Scan for the cell matching the given text and deliver its (X, Y) coordinate at center. 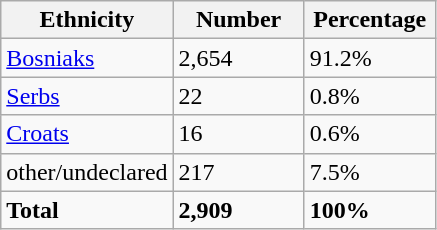
217 (238, 172)
16 (238, 134)
Serbs (87, 96)
0.6% (370, 134)
Bosniaks (87, 58)
other/undeclared (87, 172)
22 (238, 96)
91.2% (370, 58)
Number (238, 20)
Percentage (370, 20)
2,909 (238, 210)
Total (87, 210)
Croats (87, 134)
2,654 (238, 58)
7.5% (370, 172)
0.8% (370, 96)
100% (370, 210)
Ethnicity (87, 20)
